Capture the cell that displays the provided text and extract its [x, y] central coordinate. 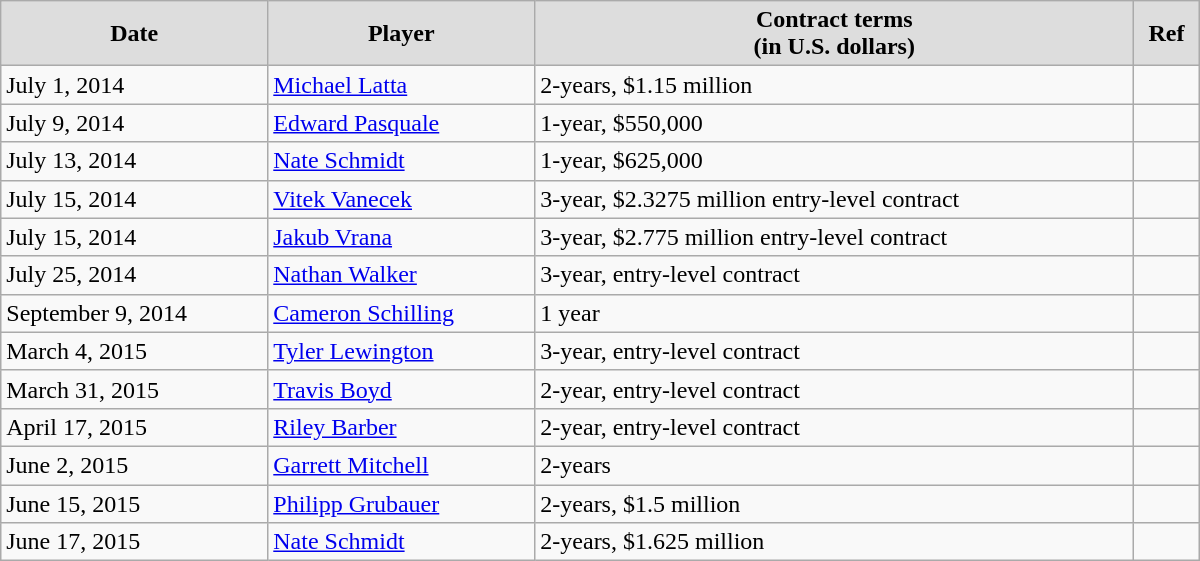
June 15, 2015 [134, 503]
July 1, 2014 [134, 85]
3-year, $2.775 million entry-level contract [834, 237]
1 year [834, 313]
June 17, 2015 [134, 542]
July 13, 2014 [134, 161]
3-year, $2.3275 million entry-level contract [834, 199]
2-years [834, 465]
Michael Latta [402, 85]
2-years, $1.625 million [834, 542]
Cameron Schilling [402, 313]
2-years, $1.15 million [834, 85]
September 9, 2014 [134, 313]
July 25, 2014 [134, 275]
2-years, $1.5 million [834, 503]
Edward Pasquale [402, 123]
Tyler Lewington [402, 351]
Philipp Grubauer [402, 503]
Player [402, 34]
Garrett Mitchell [402, 465]
Travis Boyd [402, 389]
July 9, 2014 [134, 123]
Jakub Vrana [402, 237]
Ref [1167, 34]
Nathan Walker [402, 275]
1-year, $550,000 [834, 123]
March 4, 2015 [134, 351]
Contract terms(in U.S. dollars) [834, 34]
March 31, 2015 [134, 389]
Riley Barber [402, 427]
Vitek Vanecek [402, 199]
April 17, 2015 [134, 427]
Date [134, 34]
June 2, 2015 [134, 465]
1-year, $625,000 [834, 161]
